Locate the cell with the specified text and output its [x, y] center coordinate. 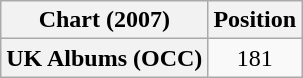
181 [255, 58]
Chart (2007) [104, 20]
UK Albums (OCC) [104, 58]
Position [255, 20]
